Locate the cell with the specified text and output its [x, y] center coordinate. 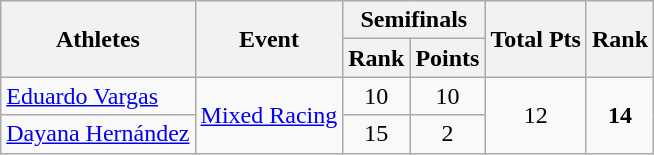
Semifinals [414, 20]
Eduardo Vargas [98, 96]
15 [376, 134]
Total Pts [536, 39]
Mixed Racing [269, 115]
2 [448, 134]
Points [448, 58]
Event [269, 39]
14 [620, 115]
12 [536, 115]
Athletes [98, 39]
Dayana Hernández [98, 134]
